Pinpoint the cell where the given text exists, returning its [x, y] midpoint coordinate. 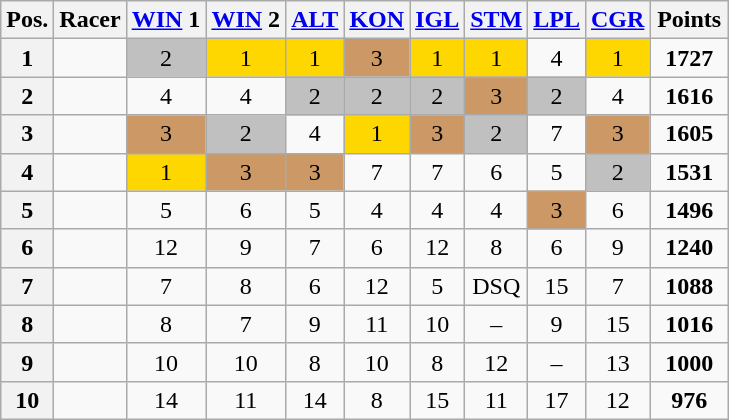
Points [690, 20]
STM [496, 20]
Racer [90, 20]
17 [557, 400]
1000 [690, 362]
1531 [690, 172]
13 [617, 362]
IGL [438, 20]
1016 [690, 324]
CGR [617, 20]
1616 [690, 96]
976 [690, 400]
1088 [690, 286]
WIN 2 [246, 20]
Pos. [28, 20]
DSQ [496, 286]
ALT [315, 20]
WIN 1 [166, 20]
1727 [690, 58]
LPL [557, 20]
1605 [690, 134]
1496 [690, 210]
KON [377, 20]
1240 [690, 248]
